Identify which cell holds the provided text, then report its (x, y) central coordinate. 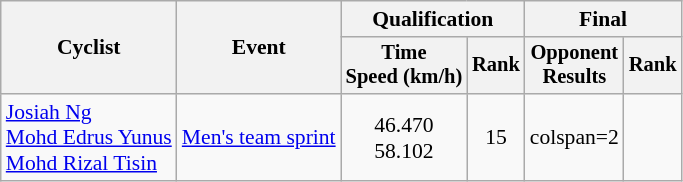
Cyclist (89, 48)
TimeSpeed (km/h) (404, 66)
Qualification (433, 19)
15 (496, 138)
Final (604, 19)
Josiah NgMohd Edrus YunusMohd Rizal Tisin (89, 138)
OpponentResults (574, 66)
Men's team sprint (259, 138)
46.47058.102 (404, 138)
Event (259, 48)
colspan=2 (574, 138)
